Capture the cell that displays the provided text and extract its [X, Y] central coordinate. 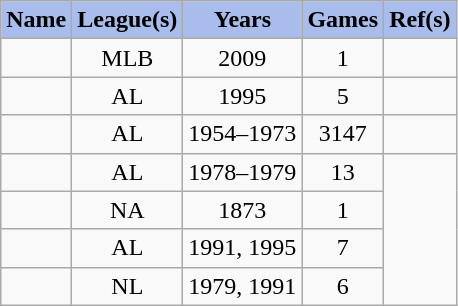
2009 [242, 58]
1991, 1995 [242, 248]
7 [343, 248]
1954–1973 [242, 134]
League(s) [128, 20]
1995 [242, 96]
Years [242, 20]
Ref(s) [420, 20]
1978–1979 [242, 172]
1979, 1991 [242, 286]
1873 [242, 210]
3147 [343, 134]
13 [343, 172]
5 [343, 96]
NA [128, 210]
Games [343, 20]
NL [128, 286]
Name [36, 20]
6 [343, 286]
MLB [128, 58]
